Capture the cell that displays the provided text and extract its [x, y] central coordinate. 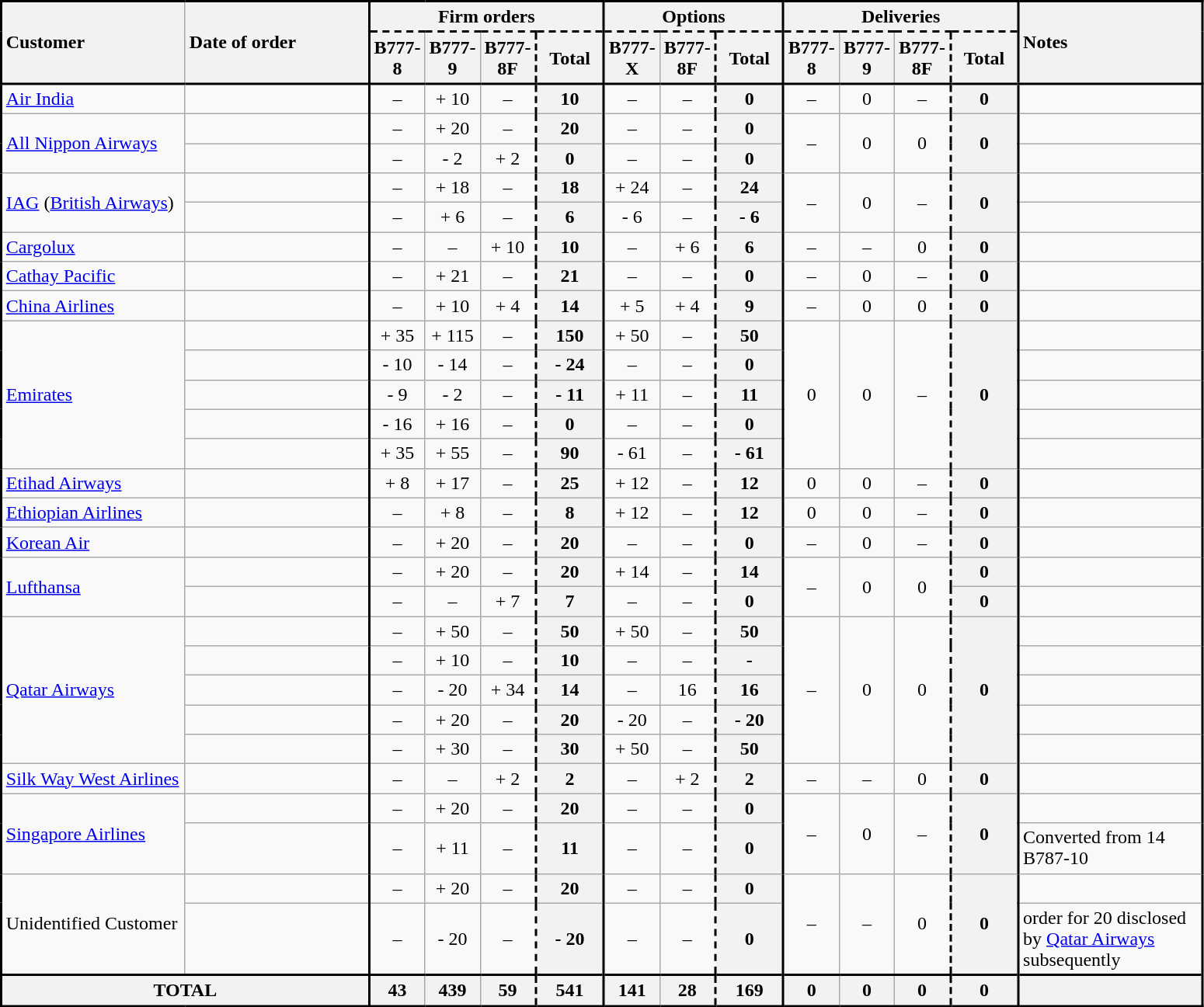
- [750, 661]
Notes [1111, 43]
+ 115 [452, 335]
- 24 [570, 365]
- 11 [570, 394]
43 [397, 991]
Date of order [277, 43]
28 [687, 991]
+ 14 [632, 571]
9 [750, 306]
order for 20 disclosed by Qatar Airways subsequently [1111, 939]
+ 7 [508, 601]
+ 17 [452, 483]
+ 55 [452, 453]
Singapore Airlines [93, 834]
141 [632, 991]
Emirates [93, 394]
- 14 [452, 365]
+ 24 [632, 188]
- 9 [397, 394]
541 [570, 991]
IAG (British Airways) [93, 203]
Cathay Pacific [93, 276]
Ethiopian Airlines [93, 512]
25 [570, 483]
Korean Air [93, 542]
+ 21 [452, 276]
B777-X [632, 57]
Deliveries [901, 17]
TOTAL [186, 991]
+ 16 [452, 424]
8 [570, 512]
All Nippon Airways [93, 143]
18 [570, 188]
Unidentified Customer [93, 924]
Qatar Airways [93, 690]
Air India [93, 99]
+ 34 [508, 690]
150 [570, 335]
Converted from 14 B787-10 [1111, 848]
Customer [93, 43]
7 [570, 601]
Firm orders [486, 17]
+ 18 [452, 188]
China Airlines [93, 306]
30 [570, 749]
- 10 [397, 365]
439 [452, 991]
Lufthansa [93, 586]
Cargolux [93, 247]
Silk Way West Airlines [93, 779]
+ 5 [632, 306]
59 [508, 991]
21 [570, 276]
Options [693, 17]
+ 30 [452, 749]
169 [750, 991]
90 [570, 453]
- 16 [397, 424]
24 [750, 188]
Etihad Airways [93, 483]
